Identify which cell holds the provided text, then report its (x, y) central coordinate. 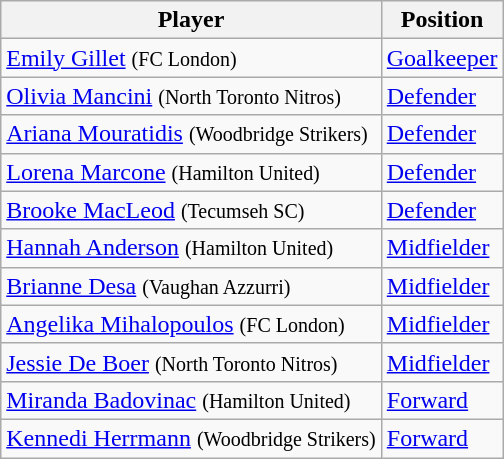
Goalkeeper (442, 58)
Angelika Mihalopoulos (FC London) (192, 324)
Miranda Badovinac (Hamilton United) (192, 400)
Position (442, 20)
Hannah Anderson (Hamilton United) (192, 248)
Emily Gillet (FC London) (192, 58)
Jessie De Boer (North Toronto Nitros) (192, 362)
Olivia Mancini (North Toronto Nitros) (192, 96)
Kennedi Herrmann (Woodbridge Strikers) (192, 438)
Brooke MacLeod (Tecumseh SC) (192, 210)
Brianne Desa (Vaughan Azzurri) (192, 286)
Ariana Mouratidis (Woodbridge Strikers) (192, 134)
Player (192, 20)
Lorena Marcone (Hamilton United) (192, 172)
